Find where the given text appears and provide that cell's center as [X, Y] coordinate. 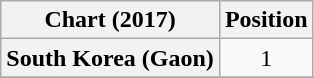
South Korea (Gaon) [110, 58]
1 [266, 58]
Chart (2017) [110, 20]
Position [266, 20]
